Search for the cell housing the specified text and yield its (x, y) center coordinate. 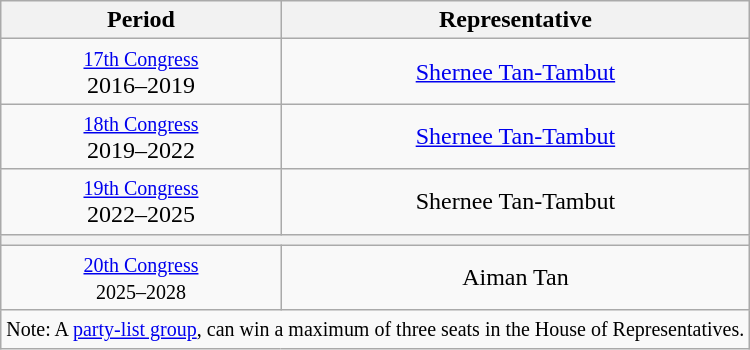
19th Congress2022–2025 (141, 202)
Aiman Tan (516, 278)
17th Congress2016–2019 (141, 72)
20th Congress2025–2028 (141, 278)
Period (141, 20)
Note: A party-list group, can win a maximum of three seats in the House of Representatives. (376, 329)
18th Congress2019–2022 (141, 136)
Representative (516, 20)
